Identify which cell holds the provided text, then report its (x, y) central coordinate. 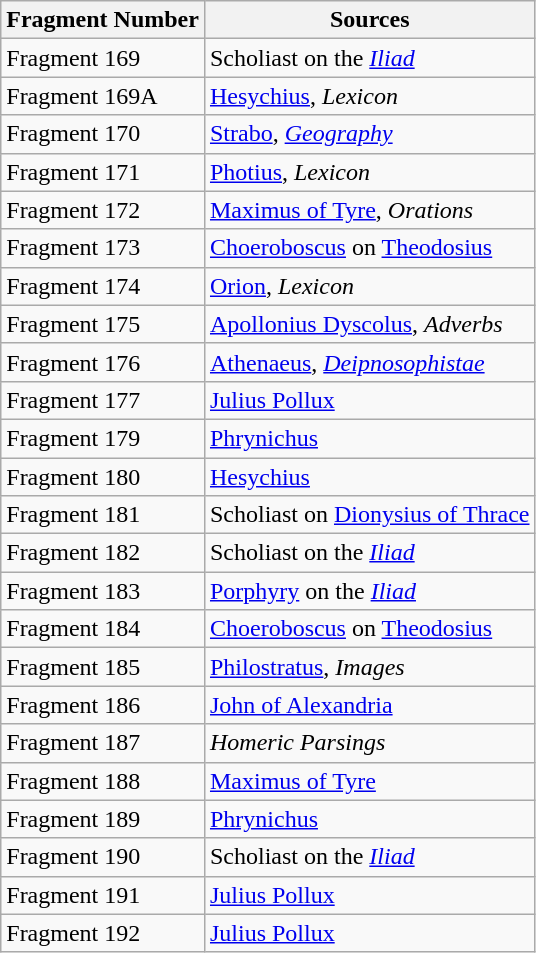
Athenaeus, Deipnosophistae (370, 362)
Fragment 186 (103, 705)
Fragment 172 (103, 210)
Sources (370, 20)
Fragment 191 (103, 895)
Fragment 174 (103, 286)
Fragment 183 (103, 591)
Maximus of Tyre, Orations (370, 210)
Fragment 171 (103, 172)
John of Alexandria (370, 705)
Fragment 177 (103, 400)
Fragment 190 (103, 857)
Fragment 184 (103, 629)
Photius, Lexicon (370, 172)
Hesychius (370, 477)
Fragment 192 (103, 933)
Fragment 189 (103, 819)
Fragment 170 (103, 134)
Fragment 169A (103, 96)
Fragment 180 (103, 477)
Fragment 182 (103, 553)
Fragment 181 (103, 515)
Porphyry on the Iliad (370, 591)
Apollonius Dyscolus, Adverbs (370, 324)
Fragment 185 (103, 667)
Orion, Lexicon (370, 286)
Fragment 175 (103, 324)
Fragment 173 (103, 248)
Scholiast on Dionysius of Thrace (370, 515)
Maximus of Tyre (370, 781)
Fragment 187 (103, 743)
Homeric Parsings (370, 743)
Fragment 176 (103, 362)
Hesychius, Lexicon (370, 96)
Philostratus, Images (370, 667)
Fragment Number (103, 20)
Fragment 169 (103, 58)
Fragment 188 (103, 781)
Strabo, Geography (370, 134)
Fragment 179 (103, 438)
